Return the [x, y] coordinate for the center point of the cell that contains the specified text.  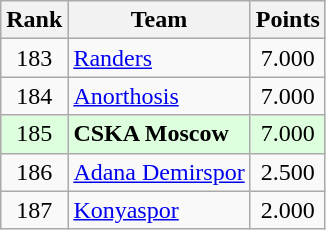
183 [34, 58]
Anorthosis [159, 96]
Adana Demirspor [159, 172]
2.500 [288, 172]
CSKA Moscow [159, 134]
185 [34, 134]
187 [34, 210]
2.000 [288, 210]
Konyaspor [159, 210]
Team [159, 20]
184 [34, 96]
186 [34, 172]
Rank [34, 20]
Points [288, 20]
Randers [159, 58]
